Pinpoint the cell where the given text exists, returning its (X, Y) midpoint coordinate. 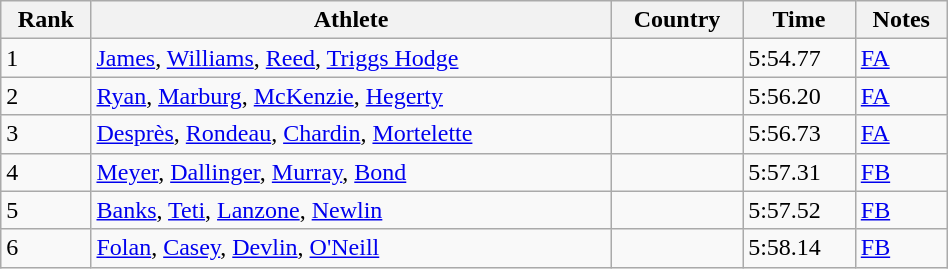
Athlete (351, 20)
5 (46, 210)
Banks, Teti, Lanzone, Newlin (351, 210)
3 (46, 134)
5:57.31 (800, 172)
Folan, Casey, Devlin, O'Neill (351, 248)
5:56.73 (800, 134)
Country (676, 20)
Notes (901, 20)
1 (46, 58)
Rank (46, 20)
James, Williams, Reed, Triggs Hodge (351, 58)
6 (46, 248)
5:58.14 (800, 248)
Time (800, 20)
5:54.77 (800, 58)
5:56.20 (800, 96)
2 (46, 96)
5:57.52 (800, 210)
Ryan, Marburg, McKenzie, Hegerty (351, 96)
Meyer, Dallinger, Murray, Bond (351, 172)
Desprès, Rondeau, Chardin, Mortelette (351, 134)
4 (46, 172)
